Determine the [x, y] coordinate at the center of the cell enclosing the given text.  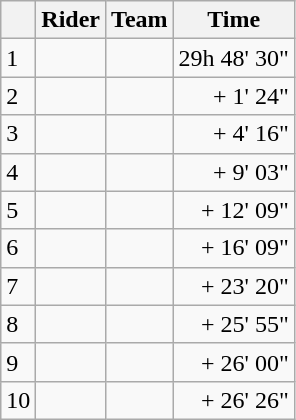
10 [18, 400]
+ 23' 20" [234, 286]
Rider [71, 20]
+ 4' 16" [234, 134]
+ 9' 03" [234, 172]
29h 48' 30" [234, 58]
+ 12' 09" [234, 210]
+ 16' 09" [234, 248]
+ 26' 00" [234, 362]
7 [18, 286]
1 [18, 58]
5 [18, 210]
9 [18, 362]
+ 25' 55" [234, 324]
Time [234, 20]
8 [18, 324]
6 [18, 248]
3 [18, 134]
2 [18, 96]
+ 1' 24" [234, 96]
+ 26' 26" [234, 400]
4 [18, 172]
Team [140, 20]
